Output the [X, Y] coordinate of the center of the cell containing the given text.  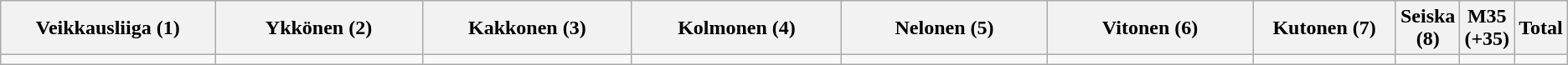
Veikkausliiga (1) [108, 28]
Kakkonen (3) [527, 28]
Kutonen (7) [1325, 28]
Seiska (8) [1427, 28]
Kolmonen (4) [736, 28]
M35 (+35) [1488, 28]
Total [1541, 28]
Nelonen (5) [945, 28]
Vitonen (6) [1149, 28]
Ykkönen (2) [319, 28]
